Locate the cell with the specified text and output its [x, y] center coordinate. 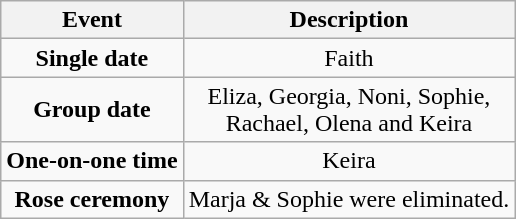
Event [92, 20]
One-on-one time [92, 161]
Eliza, Georgia, Noni, Sophie, Rachael, Olena and Keira [349, 110]
Description [349, 20]
Keira [349, 161]
Single date [92, 58]
Marja & Sophie were eliminated. [349, 199]
Rose ceremony [92, 199]
Group date [92, 110]
Faith [349, 58]
